Identify which cell holds the provided text, then report its [X, Y] central coordinate. 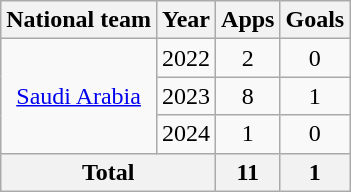
2023 [186, 96]
Year [186, 20]
2 [248, 58]
Goals [315, 20]
11 [248, 172]
National team [79, 20]
2022 [186, 58]
Apps [248, 20]
Saudi Arabia [79, 96]
8 [248, 96]
2024 [186, 134]
Total [108, 172]
